Return the (x, y) coordinate for the center point of the cell that contains the specified text.  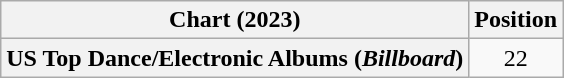
Chart (2023) (235, 20)
22 (516, 58)
Position (516, 20)
US Top Dance/Electronic Albums (Billboard) (235, 58)
